Identify which cell holds the provided text, then report its (X, Y) central coordinate. 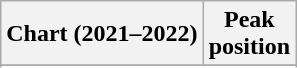
Peakposition (249, 34)
Chart (2021–2022) (102, 34)
